Output the [X, Y] coordinate of the center of the cell containing the given text.  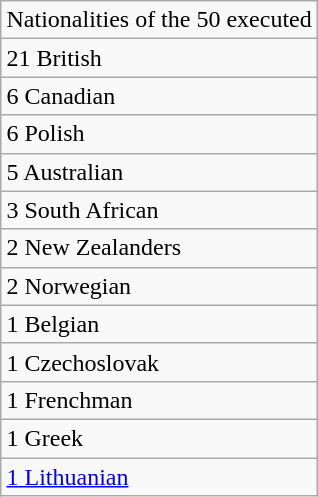
1 Czechoslovak [159, 362]
Nationalities of the 50 executed [159, 20]
1 Frenchman [159, 400]
1 Belgian [159, 324]
5 Australian [159, 172]
2 New Zealanders [159, 248]
1 Lithuanian [159, 477]
6 Polish [159, 134]
21 British [159, 58]
1 Greek [159, 438]
3 South African [159, 210]
2 Norwegian [159, 286]
6 Canadian [159, 96]
